From the cell containing the given text, extract its center point as [x, y] coordinate. 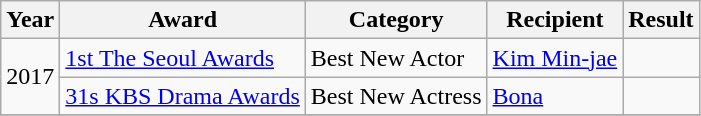
Best New Actor [396, 58]
Result [661, 20]
Year [30, 20]
31s KBS Drama Awards [183, 96]
Recipient [555, 20]
Award [183, 20]
Category [396, 20]
1st The Seoul Awards [183, 58]
Kim Min-jae [555, 58]
Bona [555, 96]
Best New Actress [396, 96]
2017 [30, 77]
